Return [x, y] of the center of cell containing provided text 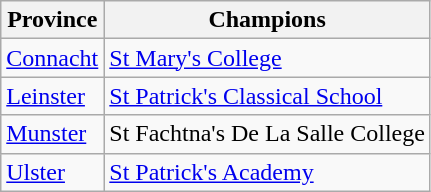
St Fachtna's De La Salle College [268, 134]
Champions [268, 20]
St Patrick's Academy [268, 172]
Munster [52, 134]
Connacht [52, 58]
Leinster [52, 96]
St Patrick's Classical School [268, 96]
Province [52, 20]
St Mary's College [268, 58]
Ulster [52, 172]
